From the cell containing the given text, extract its center point as (X, Y) coordinate. 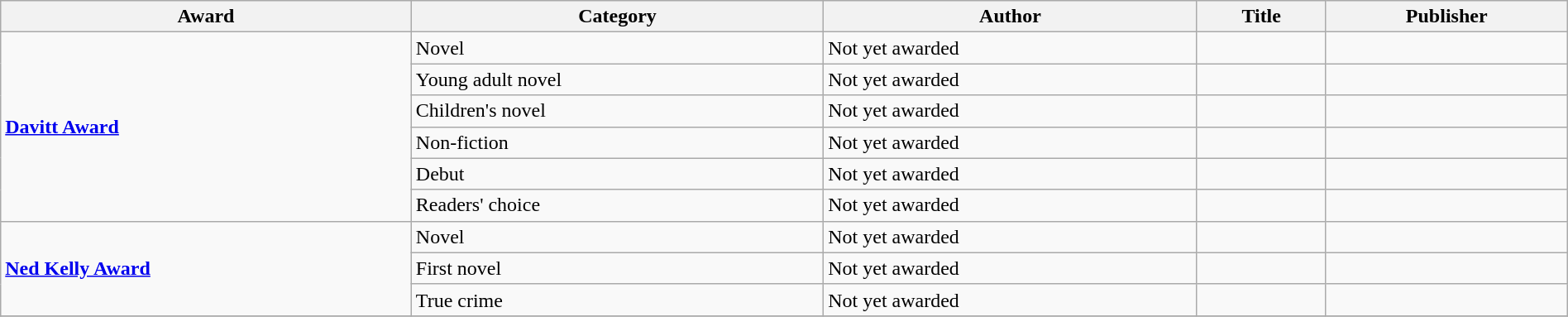
Author (1011, 17)
Young adult novel (617, 79)
Title (1261, 17)
First novel (617, 268)
Publisher (1446, 17)
Children's novel (617, 111)
Ned Kelly Award (207, 268)
Category (617, 17)
Readers' choice (617, 205)
True crime (617, 300)
Davitt Award (207, 127)
Non-fiction (617, 142)
Debut (617, 174)
Award (207, 17)
